Provide the [X, Y] coordinate of the cell's center where the given text is located.  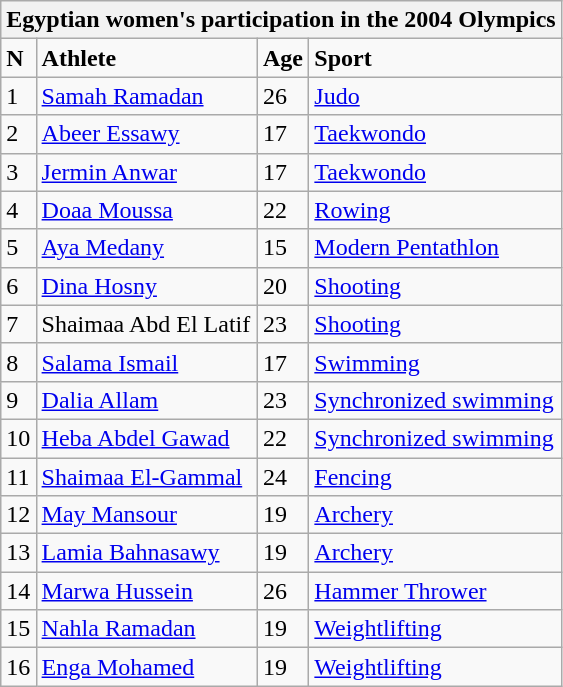
Marwa Hussein [146, 591]
Sport [435, 58]
16 [18, 667]
Abeer Essawy [146, 134]
13 [18, 553]
10 [18, 438]
Hammer Thrower [435, 591]
Salama Ismail [146, 362]
Egyptian women's participation in the 2004 Olympics [281, 20]
Doaa Moussa [146, 210]
Samah Ramadan [146, 96]
20 [282, 286]
Athlete [146, 58]
3 [18, 172]
4 [18, 210]
8 [18, 362]
1 [18, 96]
24 [282, 477]
Fencing [435, 477]
Judo [435, 96]
Age [282, 58]
14 [18, 591]
Swimming [435, 362]
Shaimaa Abd El Latif [146, 324]
11 [18, 477]
N [18, 58]
2 [18, 134]
Aya Medany [146, 248]
May Mansour [146, 515]
Dalia Allam [146, 400]
7 [18, 324]
Enga Mohamed [146, 667]
5 [18, 248]
Rowing [435, 210]
Nahla Ramadan [146, 629]
Heba Abdel Gawad [146, 438]
Modern Pentathlon [435, 248]
9 [18, 400]
Jermin Anwar [146, 172]
6 [18, 286]
Shaimaa El-Gammal [146, 477]
Lamia Bahnasawy [146, 553]
12 [18, 515]
Dina Hosny [146, 286]
